Scan for the cell matching the given text and deliver its [X, Y] coordinate at center. 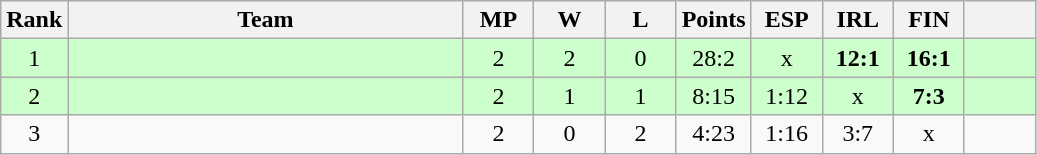
3:7 [858, 134]
FIN [928, 20]
L [640, 20]
1:16 [786, 134]
IRL [858, 20]
Rank [34, 20]
12:1 [858, 58]
3 [34, 134]
W [570, 20]
MP [498, 20]
Points [714, 20]
28:2 [714, 58]
Team [266, 20]
8:15 [714, 96]
4:23 [714, 134]
1:12 [786, 96]
ESP [786, 20]
7:3 [928, 96]
16:1 [928, 58]
